Identify which cell holds the provided text, then report its [x, y] central coordinate. 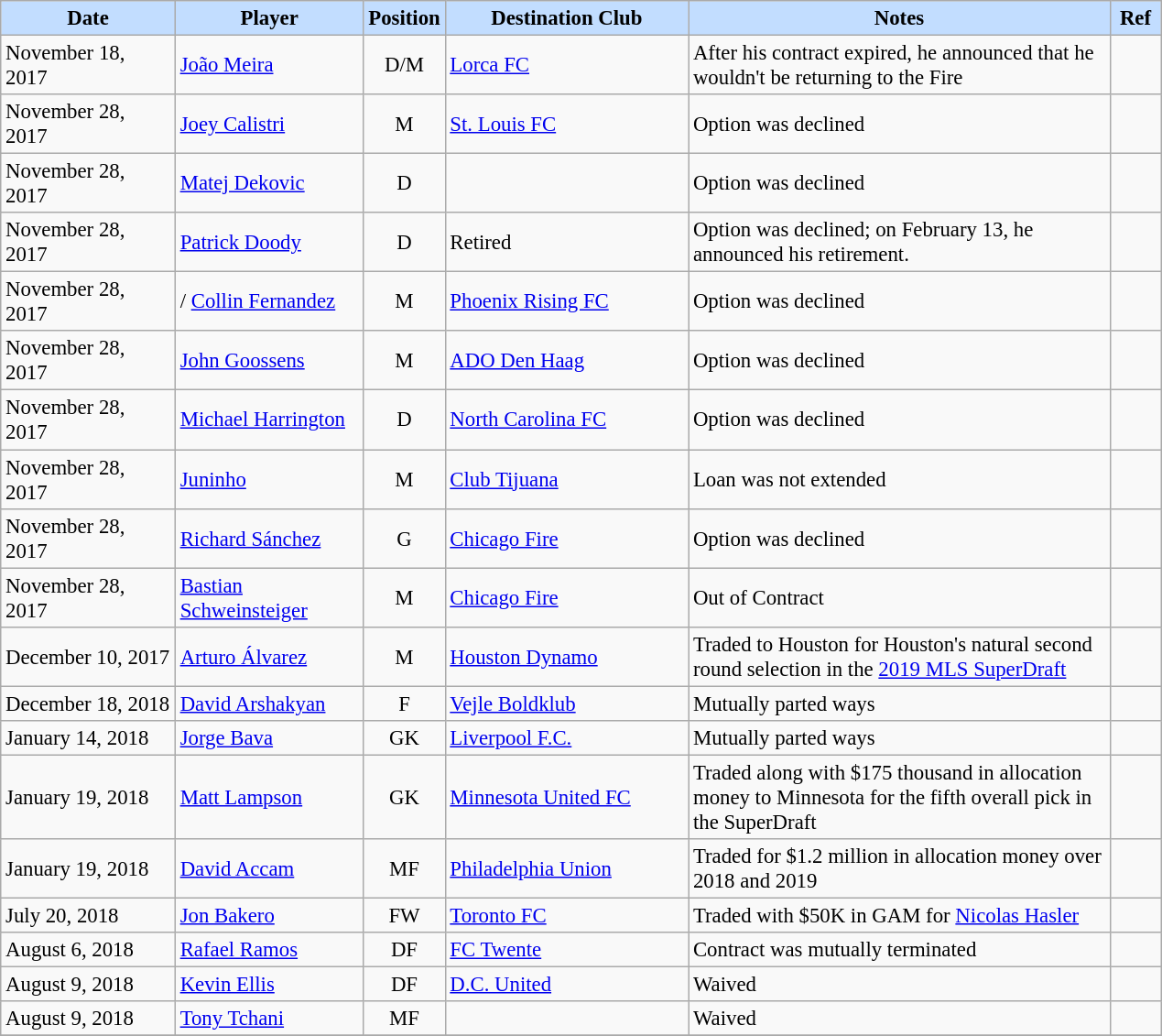
D/M [405, 66]
Bastian Schweinsteiger [269, 597]
August 6, 2018 [88, 950]
Ref [1135, 18]
Traded along with $175 thousand in allocation money to Minnesota for the fifth overall pick in the SuperDraft [899, 797]
Out of Contract [899, 597]
Destination Club [567, 18]
David Arshakyan [269, 703]
Jon Bakero [269, 915]
Loan was not extended [899, 480]
Jorge Bava [269, 738]
Toronto FC [567, 915]
D.C. United [567, 985]
Traded with $50K in GAM for Nicolas Hasler [899, 915]
Minnesota United FC [567, 797]
João Meira [269, 66]
G [405, 539]
Kevin Ellis [269, 985]
Rafael Ramos [269, 950]
Player [269, 18]
Joey Calistri [269, 125]
November 18, 2017 [88, 66]
Arturo Álvarez [269, 656]
Philadelphia Union [567, 868]
January 14, 2018 [88, 738]
Traded to Houston for Houston's natural second round selection in the 2019 MLS SuperDraft [899, 656]
Traded for $1.2 million in allocation money over 2018 and 2019 [899, 868]
July 20, 2018 [88, 915]
Date [88, 18]
Club Tijuana [567, 480]
Option was declined; on February 13, he announced his retirement. [899, 242]
Notes [899, 18]
December 18, 2018 [88, 703]
After his contract expired, he announced that he wouldn't be returning to the Fire [899, 66]
Matej Dekovic [269, 183]
Phoenix Rising FC [567, 302]
Houston Dynamo [567, 656]
Position [405, 18]
Lorca FC [567, 66]
FW [405, 915]
Contract was mutually terminated [899, 950]
Vejle Boldklub [567, 703]
North Carolina FC [567, 420]
Juninho [269, 480]
Patrick Doody [269, 242]
St. Louis FC [567, 125]
/ Collin Fernandez [269, 302]
John Goossens [269, 361]
Tony Tchani [269, 1019]
FC Twente [567, 950]
David Accam [269, 868]
Matt Lampson [269, 797]
Retired [567, 242]
ADO Den Haag [567, 361]
F [405, 703]
Michael Harrington [269, 420]
Richard Sánchez [269, 539]
Liverpool F.C. [567, 738]
December 10, 2017 [88, 656]
